Find where the given text appears and provide that cell's center as (X, Y) coordinate. 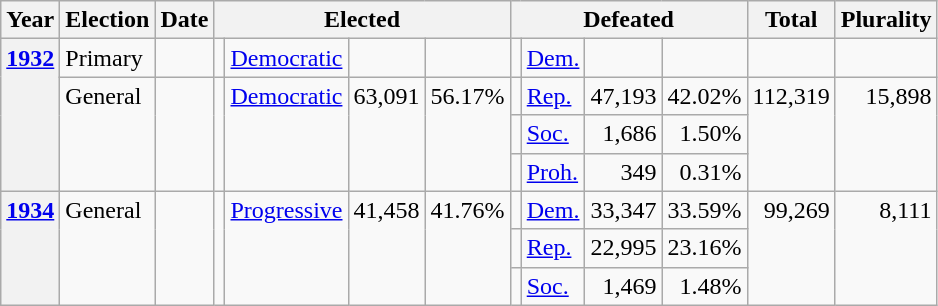
1.48% (704, 286)
8,111 (886, 248)
Progressive (286, 248)
Defeated (628, 20)
63,091 (386, 134)
Date (184, 20)
41.76% (468, 248)
Proh. (553, 172)
1934 (30, 248)
Elected (362, 20)
33,347 (624, 210)
Plurality (886, 20)
Total (791, 20)
1,686 (624, 134)
Election (108, 20)
Primary (108, 58)
15,898 (886, 134)
349 (624, 172)
1.50% (704, 134)
23.16% (704, 248)
33.59% (704, 210)
99,269 (791, 248)
1932 (30, 115)
1,469 (624, 286)
56.17% (468, 134)
42.02% (704, 96)
Year (30, 20)
112,319 (791, 134)
22,995 (624, 248)
0.31% (704, 172)
41,458 (386, 248)
47,193 (624, 96)
